Return the (X, Y) coordinate for the center point of the cell that contains the specified text.  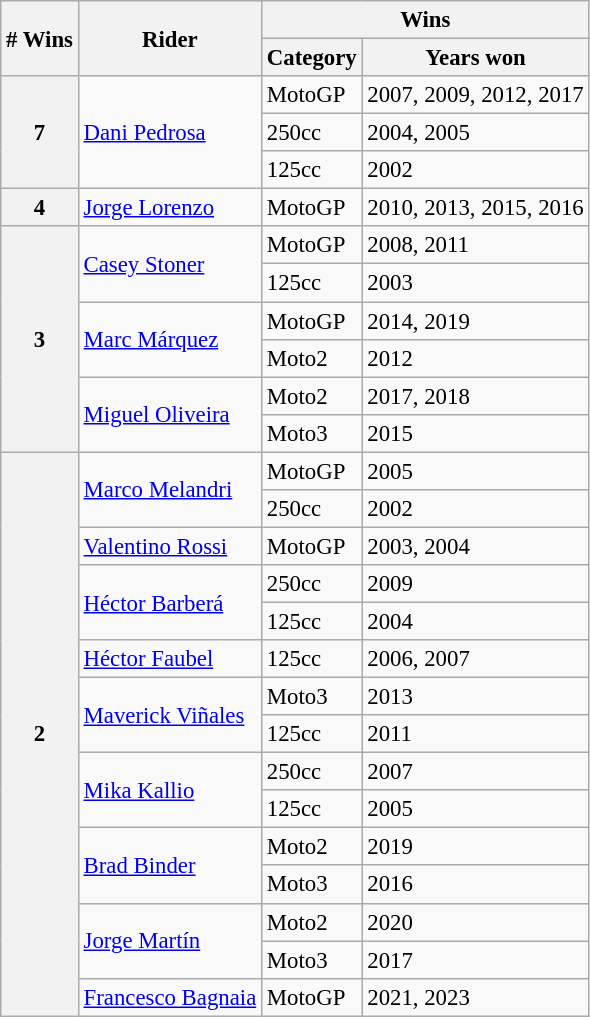
Brad Binder (170, 866)
2009 (476, 584)
2019 (476, 847)
Jorge Martín (170, 940)
3 (40, 339)
Rider (170, 38)
7 (40, 132)
2010, 2013, 2015, 2016 (476, 208)
2017 (476, 960)
Héctor Faubel (170, 659)
Marco Melandri (170, 490)
2003, 2004 (476, 546)
Francesco Bagnaia (170, 997)
Marc Márquez (170, 340)
2004 (476, 621)
Héctor Barberá (170, 602)
2004, 2005 (476, 133)
4 (40, 208)
2006, 2007 (476, 659)
2007, 2009, 2012, 2017 (476, 95)
Maverick Viñales (170, 716)
2007 (476, 772)
2 (40, 734)
2003 (476, 283)
Dani Pedrosa (170, 132)
2021, 2023 (476, 997)
Miguel Oliveira (170, 414)
Jorge Lorenzo (170, 208)
Valentino Rossi (170, 546)
Category (312, 58)
Wins (426, 20)
Casey Stoner (170, 264)
2020 (476, 922)
2017, 2018 (476, 396)
# Wins (40, 38)
2014, 2019 (476, 321)
2016 (476, 885)
Mika Kallio (170, 790)
Years won (476, 58)
2008, 2011 (476, 245)
2012 (476, 358)
2011 (476, 734)
2013 (476, 697)
2015 (476, 433)
